Identify which cell holds the provided text, then report its [X, Y] central coordinate. 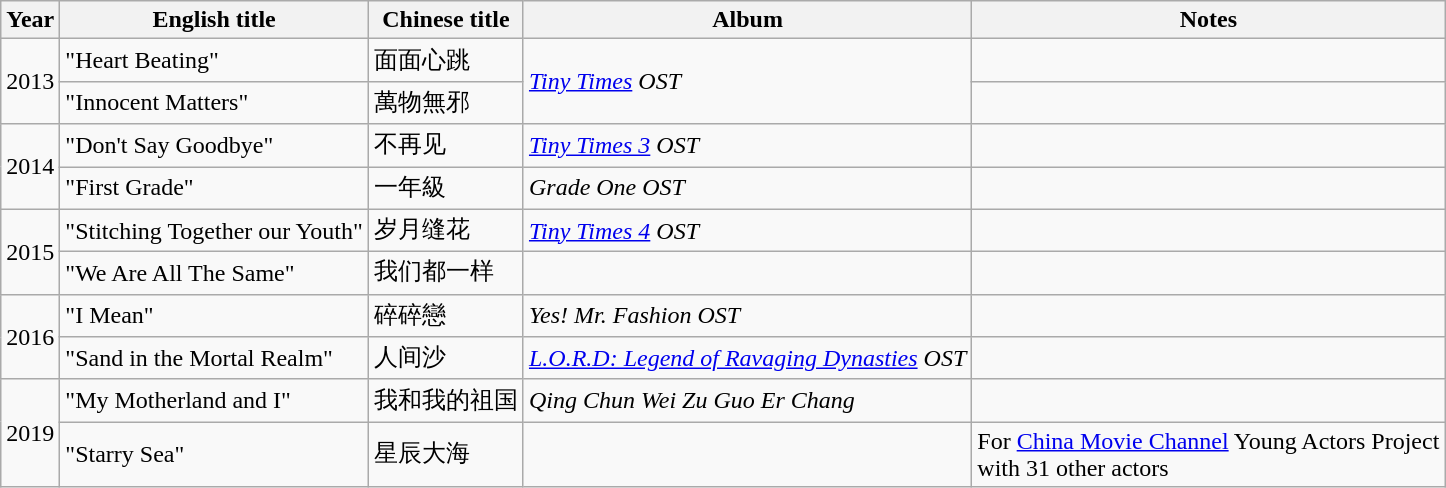
碎碎戀 [446, 316]
"Stitching Together our Youth" [214, 230]
English title [214, 20]
Tiny Times OST [747, 82]
我和我的祖国 [446, 400]
Chinese title [446, 20]
Year [30, 20]
"First Grade" [214, 188]
Tiny Times 4 OST [747, 230]
岁月缝花 [446, 230]
"Sand in the Mortal Realm" [214, 358]
Tiny Times 3 OST [747, 146]
"Heart Beating" [214, 60]
人间沙 [446, 358]
面面心跳 [446, 60]
2016 [30, 336]
Grade One OST [747, 188]
2019 [30, 433]
Yes! Mr. Fashion OST [747, 316]
"Starry Sea" [214, 454]
一年級 [446, 188]
"I Mean" [214, 316]
2013 [30, 82]
"Don't Say Goodbye" [214, 146]
不再见 [446, 146]
"Innocent Matters" [214, 102]
2014 [30, 166]
Notes [1208, 20]
2015 [30, 252]
Qing Chun Wei Zu Guo Er Chang [747, 400]
Album [747, 20]
我们都一样 [446, 274]
For China Movie Channel Young Actors Projectwith 31 other actors [1208, 454]
萬物無邪 [446, 102]
"My Motherland and I" [214, 400]
L.O.R.D: Legend of Ravaging Dynasties OST [747, 358]
"We Are All The Same" [214, 274]
星辰大海 [446, 454]
